Scan for the cell matching the given text and deliver its [x, y] coordinate at center. 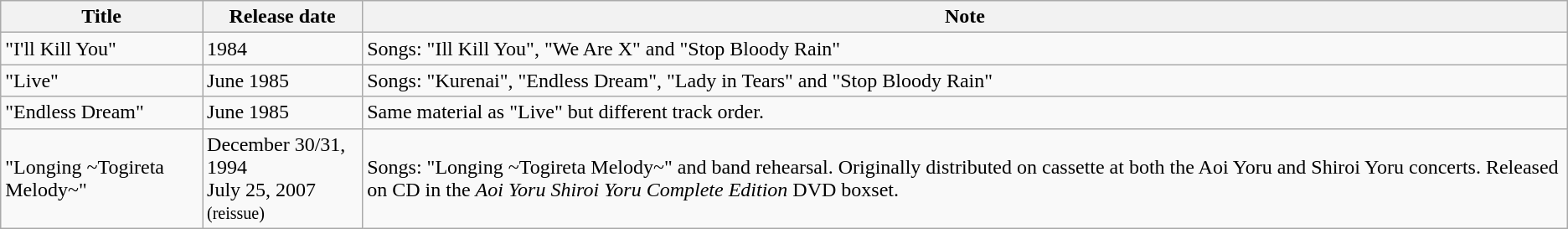
Note [965, 17]
"Live" [102, 81]
December 30/31, 1994July 25, 2007 (reissue) [283, 178]
Songs: "Kurenai", "Endless Dream", "Lady in Tears" and "Stop Bloody Rain" [965, 81]
Title [102, 17]
"Endless Dream" [102, 112]
"I'll Kill You" [102, 49]
Songs: "Ill Kill You", "We Are X" and "Stop Bloody Rain" [965, 49]
Same material as "Live" but different track order. [965, 112]
Release date [283, 17]
"Longing ~Togireta Melody~" [102, 178]
1984 [283, 49]
